Scan for the cell matching the given text and deliver its (x, y) coordinate at center. 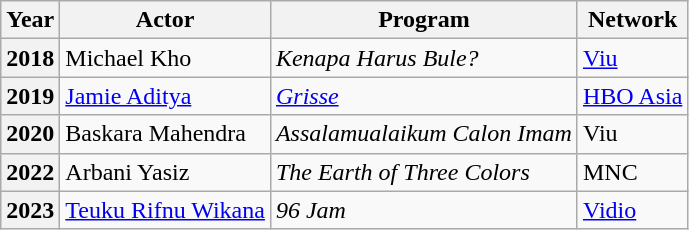
HBO Asia (632, 96)
2022 (30, 172)
Assalamualaikum Calon Imam (424, 134)
2019 (30, 96)
Teuku Rifnu Wikana (166, 210)
Grisse (424, 96)
Vidio (632, 210)
Michael Kho (166, 58)
Year (30, 20)
2020 (30, 134)
The Earth of Three Colors (424, 172)
Baskara Mahendra (166, 134)
Program (424, 20)
MNC (632, 172)
2018 (30, 58)
Jamie Aditya (166, 96)
2023 (30, 210)
Network (632, 20)
Actor (166, 20)
Kenapa Harus Bule? (424, 58)
96 Jam (424, 210)
Arbani Yasiz (166, 172)
